Find where the given text appears and provide that cell's center as (x, y) coordinate. 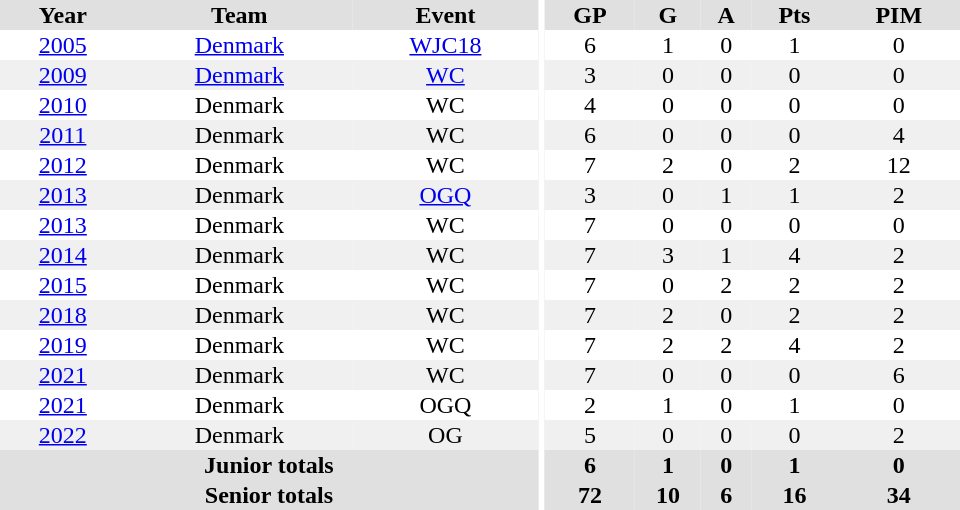
Event (446, 15)
Pts (794, 15)
2019 (63, 345)
A (726, 15)
2015 (63, 285)
Senior totals (269, 495)
16 (794, 495)
10 (668, 495)
PIM (899, 15)
WJC18 (446, 45)
OG (446, 435)
Junior totals (269, 465)
2011 (63, 135)
2022 (63, 435)
2005 (63, 45)
34 (899, 495)
2014 (63, 255)
Team (240, 15)
2012 (63, 165)
Year (63, 15)
GP (590, 15)
12 (899, 165)
2018 (63, 315)
G (668, 15)
5 (590, 435)
72 (590, 495)
2009 (63, 75)
2010 (63, 105)
